Extract the [X, Y] coordinate from the center of the cell holding the provided text.  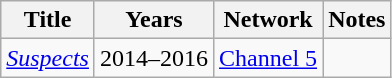
Network [268, 20]
Years [154, 20]
Suspects [48, 58]
Notes [357, 20]
Channel 5 [268, 58]
Title [48, 20]
2014–2016 [154, 58]
